Return the [X, Y] coordinate for the center point of the cell that contains the specified text.  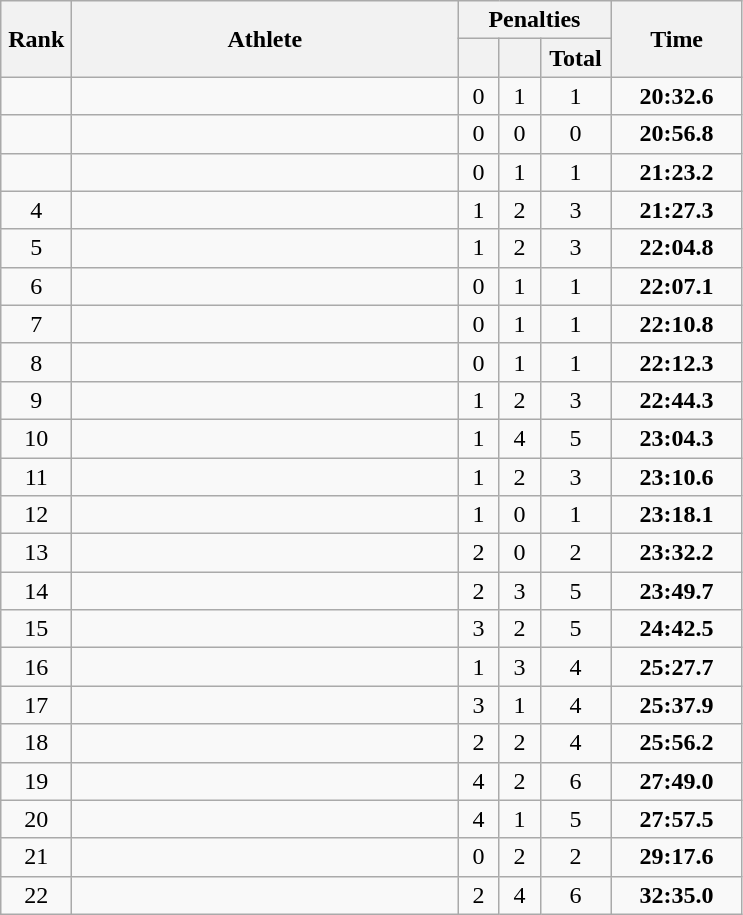
23:18.1 [676, 515]
22:12.3 [676, 362]
11 [36, 477]
24:42.5 [676, 629]
Rank [36, 39]
21 [36, 857]
Time [676, 39]
25:37.9 [676, 705]
13 [36, 553]
Penalties [534, 20]
22 [36, 895]
16 [36, 667]
7 [36, 324]
23:04.3 [676, 438]
25:27.7 [676, 667]
29:17.6 [676, 857]
12 [36, 515]
9 [36, 400]
22:44.3 [676, 400]
20:32.6 [676, 96]
23:49.7 [676, 591]
23:10.6 [676, 477]
Total [576, 58]
25:56.2 [676, 743]
Athlete [265, 39]
20:56.8 [676, 134]
23:32.2 [676, 553]
22:07.1 [676, 286]
17 [36, 705]
27:49.0 [676, 781]
10 [36, 438]
22:10.8 [676, 324]
22:04.8 [676, 248]
19 [36, 781]
21:27.3 [676, 210]
20 [36, 819]
32:35.0 [676, 895]
21:23.2 [676, 172]
15 [36, 629]
8 [36, 362]
27:57.5 [676, 819]
18 [36, 743]
14 [36, 591]
